Locate the cell with the specified text and output its (x, y) center coordinate. 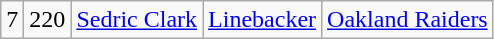
220 (48, 20)
Linebacker (262, 20)
Sedric Clark (137, 20)
Oakland Raiders (408, 20)
7 (12, 20)
